Output the (X, Y) coordinate of the center of the cell containing the given text.  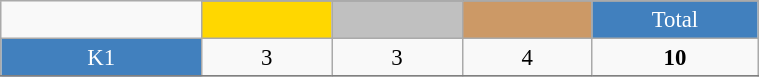
4 (527, 58)
Total (674, 20)
K1 (102, 58)
10 (674, 58)
